Locate the cell with the specified text and output its [x, y] center coordinate. 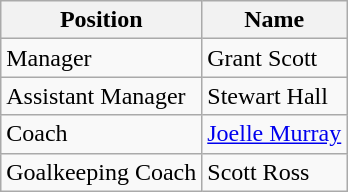
Stewart Hall [274, 96]
Position [102, 20]
Joelle Murray [274, 134]
Grant Scott [274, 58]
Manager [102, 58]
Coach [102, 134]
Name [274, 20]
Assistant Manager [102, 96]
Scott Ross [274, 172]
Goalkeeping Coach [102, 172]
